Extract the [X, Y] coordinate from the center of the cell holding the provided text.  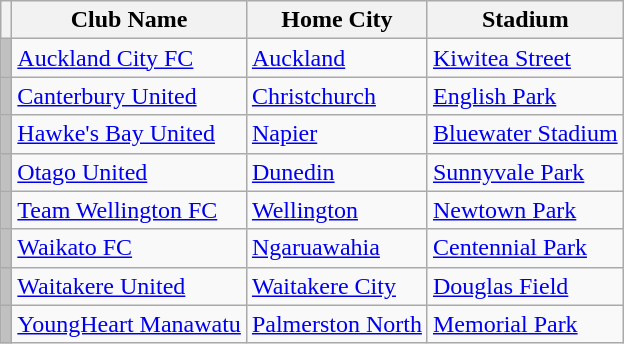
English Park [525, 96]
Canterbury United [130, 96]
Napier [336, 134]
Wellington [336, 210]
Palmerston North [336, 324]
Memorial Park [525, 324]
Home City [336, 20]
Otago United [130, 172]
Bluewater Stadium [525, 134]
Auckland City FC [130, 58]
Waitakere City [336, 286]
Waikato FC [130, 248]
Douglas Field [525, 286]
Hawke's Bay United [130, 134]
Dunedin [336, 172]
Stadium [525, 20]
Sunnyvale Park [525, 172]
Christchurch [336, 96]
Club Name [130, 20]
Centennial Park [525, 248]
Auckland [336, 58]
Ngaruawahia [336, 248]
YoungHeart Manawatu [130, 324]
Waitakere United [130, 286]
Newtown Park [525, 210]
Team Wellington FC [130, 210]
Kiwitea Street [525, 58]
